Capture the cell that displays the provided text and extract its (x, y) central coordinate. 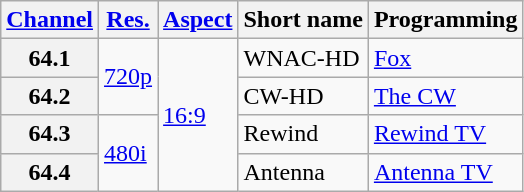
Fox (446, 58)
WNAC-HD (303, 58)
The CW (446, 96)
480i (128, 153)
64.3 (50, 134)
Rewind (303, 134)
Res. (128, 20)
16:9 (198, 115)
Aspect (198, 20)
CW-HD (303, 96)
64.4 (50, 172)
Programming (446, 20)
Rewind TV (446, 134)
Antenna TV (446, 172)
64.2 (50, 96)
Short name (303, 20)
720p (128, 77)
Channel (50, 20)
64.1 (50, 58)
Antenna (303, 172)
